Find where the given text appears and provide that cell's center as [X, Y] coordinate. 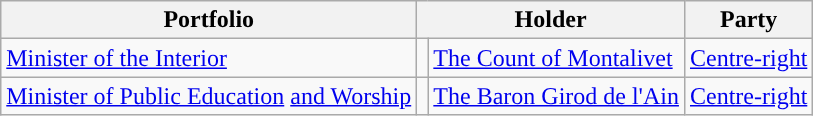
The Count of Montalivet [556, 58]
Minister of Public Education and Worship [209, 96]
Portfolio [209, 20]
Holder [551, 20]
Party [748, 20]
Minister of the Interior [209, 58]
The Baron Girod de l'Ain [556, 96]
